Search for the cell housing the specified text and yield its [X, Y] center coordinate. 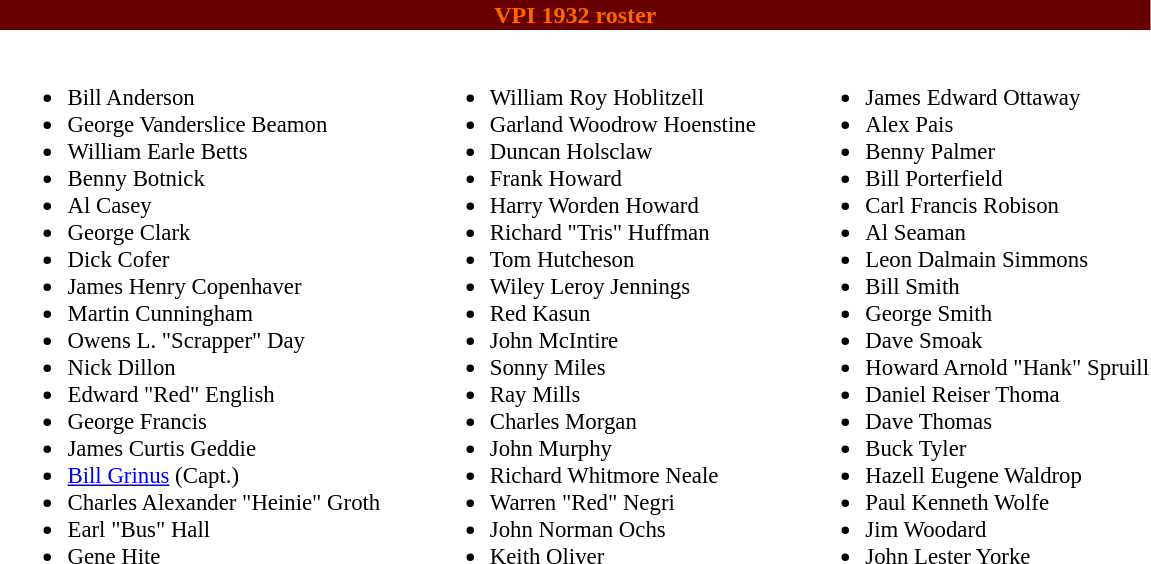
VPI 1932 roster [576, 15]
